Return the [x, y] coordinate for the center point of the cell that contains the specified text.  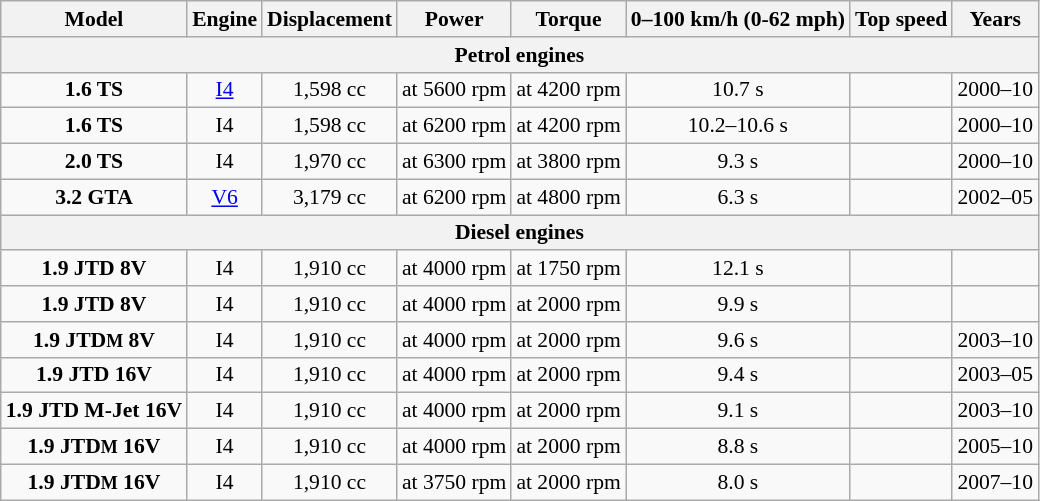
9.6 s [738, 340]
Torque [568, 19]
at 6300 rpm [454, 162]
0–100 km/h (0-62 mph) [738, 19]
3,179 cc [330, 197]
Engine [224, 19]
8.8 s [738, 447]
2003–05 [995, 375]
at 5600 rpm [454, 90]
12.1 s [738, 269]
Top speed [901, 19]
at 4800 rpm [568, 197]
1,970 cc [330, 162]
at 1750 rpm [568, 269]
8.0 s [738, 482]
at 3800 rpm [568, 162]
1.9 JTD M-Jet 16V [94, 411]
9.3 s [738, 162]
Power [454, 19]
9.9 s [738, 304]
9.4 s [738, 375]
2007–10 [995, 482]
6.3 s [738, 197]
at 3750 rpm [454, 482]
2005–10 [995, 447]
9.1 s [738, 411]
Displacement [330, 19]
Diesel engines [520, 233]
1.9 JTD 16V [94, 375]
2.0 TS [94, 162]
10.7 s [738, 90]
3.2 GTA [94, 197]
2002–05 [995, 197]
10.2–10.6 s [738, 126]
Petrol engines [520, 55]
1.9 JTDM 8V [94, 340]
Years [995, 19]
Model [94, 19]
V6 [224, 197]
